From the cell containing the given text, extract its center point as (X, Y) coordinate. 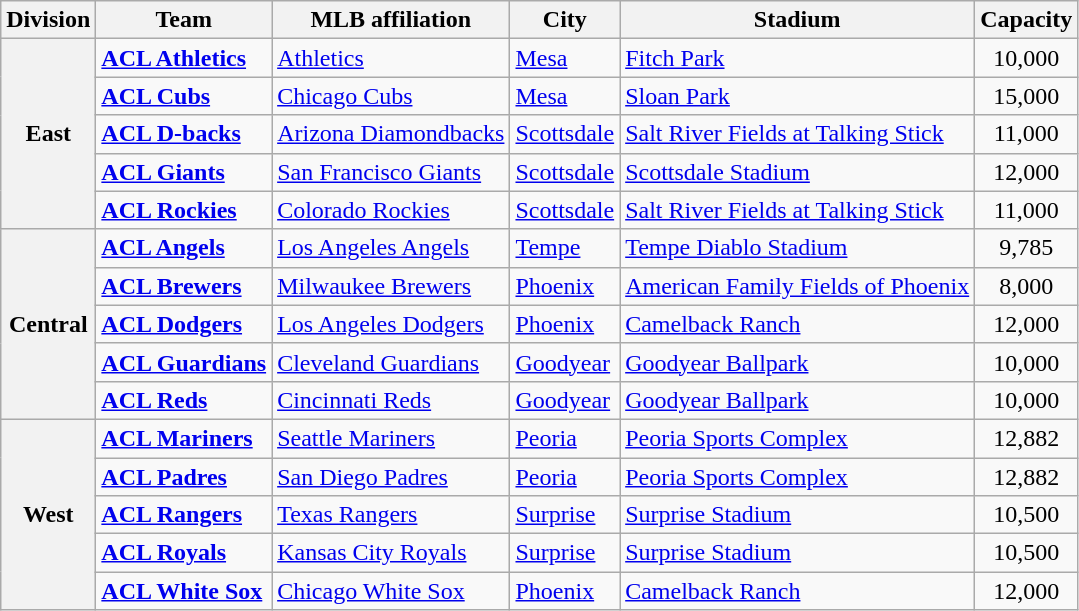
ACL Brewers (184, 286)
9,785 (1026, 248)
Los Angeles Angels (391, 248)
Athletics (391, 58)
Texas Rangers (391, 515)
Kansas City Royals (391, 553)
Team (184, 20)
ACL Padres (184, 477)
Seattle Mariners (391, 438)
ACL Athletics (184, 58)
Scottsdale Stadium (798, 172)
MLB affiliation (391, 20)
ACL Rangers (184, 515)
ACL Rockies (184, 210)
ACL Guardians (184, 362)
Tempe Diablo Stadium (798, 248)
ACL D-backs (184, 134)
Cleveland Guardians (391, 362)
Cincinnati Reds (391, 400)
Tempe (565, 248)
ACL Dodgers (184, 324)
ACL Giants (184, 172)
Los Angeles Dodgers (391, 324)
Division (48, 20)
Milwaukee Brewers (391, 286)
Central (48, 324)
ACL White Sox (184, 591)
Capacity (1026, 20)
City (565, 20)
West (48, 514)
15,000 (1026, 96)
San Diego Padres (391, 477)
Arizona Diamondbacks (391, 134)
San Francisco Giants (391, 172)
ACL Mariners (184, 438)
ACL Cubs (184, 96)
Fitch Park (798, 58)
American Family Fields of Phoenix (798, 286)
Colorado Rockies (391, 210)
Stadium (798, 20)
ACL Reds (184, 400)
Chicago White Sox (391, 591)
Chicago Cubs (391, 96)
East (48, 134)
ACL Angels (184, 248)
Sloan Park (798, 96)
ACL Royals (184, 553)
8,000 (1026, 286)
